Find where the given text appears and provide that cell's center as [X, Y] coordinate. 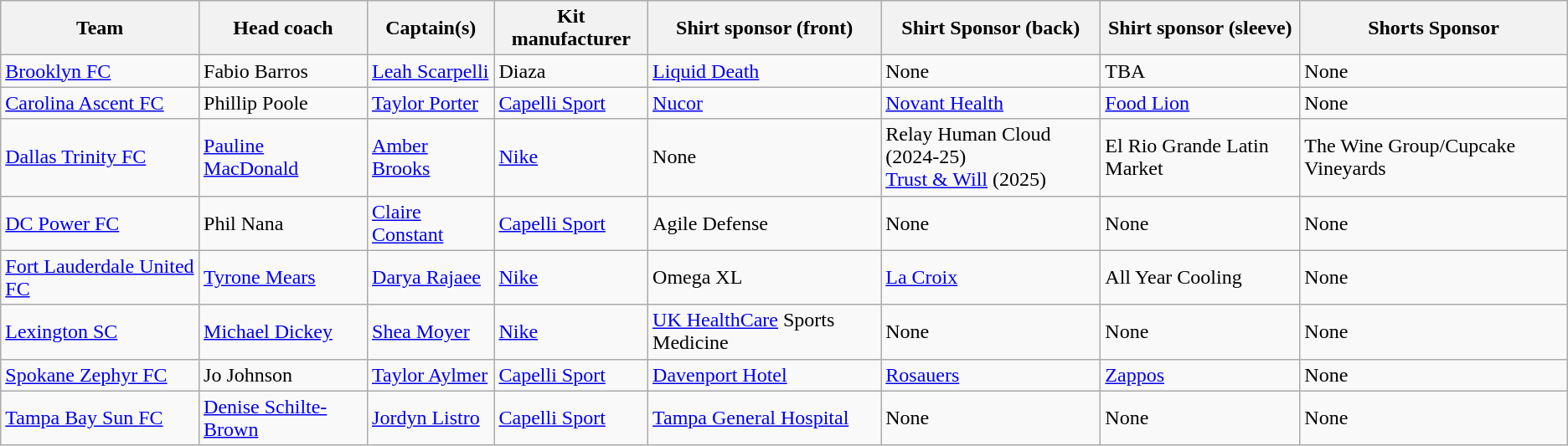
TBA [1200, 71]
Tampa Bay Sun FC [101, 418]
Leah Scarpelli [431, 71]
Amber Brooks [431, 157]
Davenport Hotel [765, 375]
The Wine Group/Cupcake Vineyards [1434, 157]
Omega XL [765, 278]
Dallas Trinity FC [101, 157]
Lexington SC [101, 331]
Carolina Ascent FC [101, 103]
UK HealthCare Sports Medicine [765, 331]
Zappos [1200, 375]
Jo Johnson [283, 375]
Jordyn Listro [431, 418]
Tampa General Hospital [765, 418]
Claire Constant [431, 223]
Tyrone Mears [283, 278]
Nucor [765, 103]
Shirt Sponsor (back) [991, 28]
Taylor Porter [431, 103]
La Croix [991, 278]
Diaza [571, 71]
All Year Cooling [1200, 278]
DC Power FC [101, 223]
Food Lion [1200, 103]
Shirt sponsor (front) [765, 28]
Taylor Aylmer [431, 375]
Rosauers [991, 375]
Phillip Poole [283, 103]
Fort Lauderdale United FC [101, 278]
Darya Rajaee [431, 278]
Shea Moyer [431, 331]
Novant Health [991, 103]
Denise Schilte-Brown [283, 418]
Pauline MacDonald [283, 157]
Shirt sponsor (sleeve) [1200, 28]
Agile Defense [765, 223]
Kit manufacturer [571, 28]
Shorts Sponsor [1434, 28]
Liquid Death [765, 71]
Brooklyn FC [101, 71]
Relay Human Cloud (2024-25)Trust & Will (2025) [991, 157]
Fabio Barros [283, 71]
Head coach [283, 28]
Captain(s) [431, 28]
El Rio Grande Latin Market [1200, 157]
Michael Dickey [283, 331]
Spokane Zephyr FC [101, 375]
Team [101, 28]
Phil Nana [283, 223]
